From the cell containing the given text, extract its center point as [x, y] coordinate. 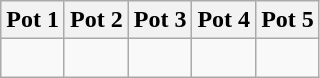
Pot 5 [288, 20]
Pot 2 [96, 20]
Pot 4 [224, 20]
Pot 1 [33, 20]
Pot 3 [160, 20]
